Pinpoint the cell where the given text exists, returning its [X, Y] midpoint coordinate. 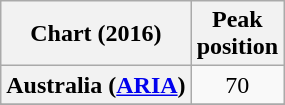
Peak position [237, 34]
70 [237, 85]
Australia (ARIA) [96, 85]
Chart (2016) [96, 34]
